From the cell containing the given text, extract its center point as (x, y) coordinate. 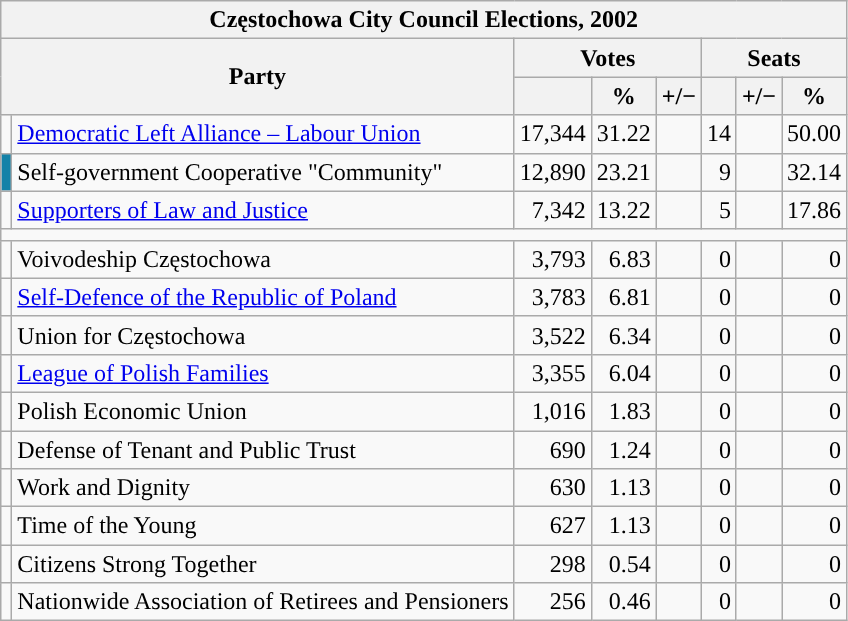
690 (552, 449)
Democratic Left Alliance – Labour Union (263, 134)
Self-government Cooperative "Community" (263, 172)
630 (552, 488)
32.14 (814, 172)
627 (552, 526)
298 (552, 564)
256 (552, 602)
Polish Economic Union (263, 411)
0.54 (624, 564)
Work and Dignity (263, 488)
Time of the Young (263, 526)
7,342 (552, 210)
Częstochowa City Council Elections, 2002 (424, 20)
Seats (774, 58)
31.22 (624, 134)
3,793 (552, 259)
1,016 (552, 411)
6.83 (624, 259)
1.24 (624, 449)
50.00 (814, 134)
6.34 (624, 335)
12,890 (552, 172)
0.46 (624, 602)
Supporters of Law and Justice (263, 210)
17.86 (814, 210)
Defense of Tenant and Public Trust (263, 449)
3,783 (552, 297)
Votes (608, 58)
Voivodeship Częstochowa (263, 259)
23.21 (624, 172)
Self-Defence of the Republic of Poland (263, 297)
9 (718, 172)
6.04 (624, 373)
1.83 (624, 411)
13.22 (624, 210)
League of Polish Families (263, 373)
6.81 (624, 297)
14 (718, 134)
Party (258, 77)
Nationwide Association of Retirees and Pensioners (263, 602)
3,522 (552, 335)
Citizens Strong Together (263, 564)
5 (718, 210)
17,344 (552, 134)
3,355 (552, 373)
Union for Częstochowa (263, 335)
